Determine the [x, y] coordinate at the center of the cell enclosing the given text.  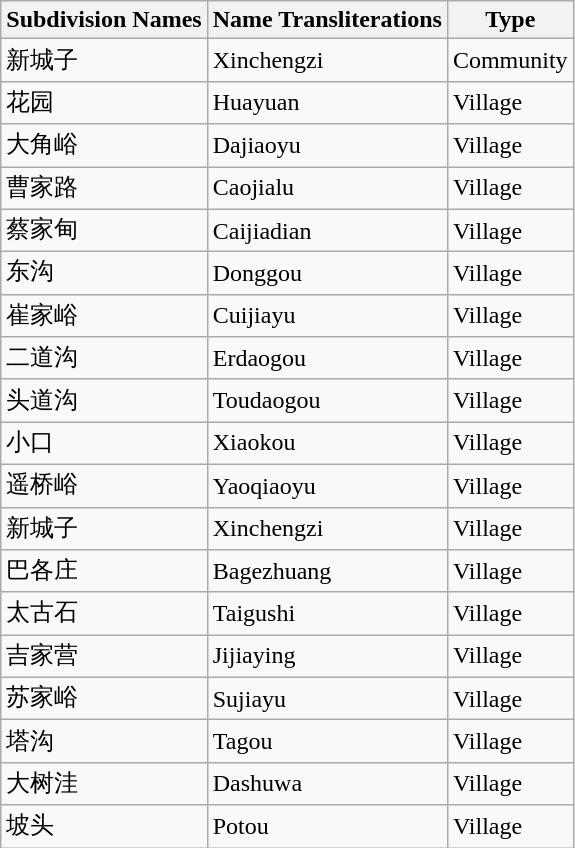
Tagou [327, 742]
Name Transliterations [327, 20]
Community [510, 60]
Yaoqiaoyu [327, 486]
Taigushi [327, 614]
蔡家甸 [104, 230]
Donggou [327, 274]
Xiaokou [327, 444]
遥桥峪 [104, 486]
Sujiayu [327, 698]
大树洼 [104, 784]
Subdivision Names [104, 20]
曹家路 [104, 188]
Huayuan [327, 102]
太古石 [104, 614]
Erdaogou [327, 358]
Cuijiayu [327, 316]
Toudaogou [327, 400]
Type [510, 20]
Dashuwa [327, 784]
吉家营 [104, 656]
崔家峪 [104, 316]
小口 [104, 444]
头道沟 [104, 400]
Bagezhuang [327, 572]
巴各庄 [104, 572]
Caojialu [327, 188]
花园 [104, 102]
Jijiaying [327, 656]
坡头 [104, 826]
二道沟 [104, 358]
Caijiadian [327, 230]
塔沟 [104, 742]
大角峪 [104, 146]
苏家峪 [104, 698]
Dajiaoyu [327, 146]
Potou [327, 826]
东沟 [104, 274]
